Pinpoint the cell where the given text exists, returning its (x, y) midpoint coordinate. 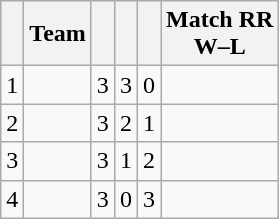
Match RR W–L (220, 34)
4 (12, 199)
Team (58, 34)
